Provide the [X, Y] coordinate of the cell's center where the given text is located.  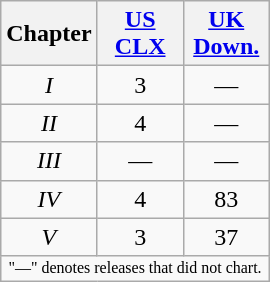
Chapter [49, 34]
37 [226, 237]
III [49, 161]
II [49, 123]
IV [49, 199]
UKDown. [226, 34]
V [49, 237]
I [49, 85]
83 [226, 199]
"—" denotes releases that did not chart. [136, 268]
USCLX [140, 34]
